Identify which cell holds the provided text, then report its (X, Y) central coordinate. 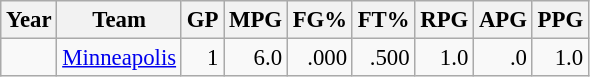
.0 (504, 58)
PPG (560, 20)
.500 (384, 58)
GP (202, 20)
MPG (256, 20)
FG% (320, 20)
Minneapolis (119, 58)
FT% (384, 20)
1 (202, 58)
Team (119, 20)
APG (504, 20)
Year (29, 20)
.000 (320, 58)
6.0 (256, 58)
RPG (444, 20)
